Find where the given text appears and provide that cell's center as (X, Y) coordinate. 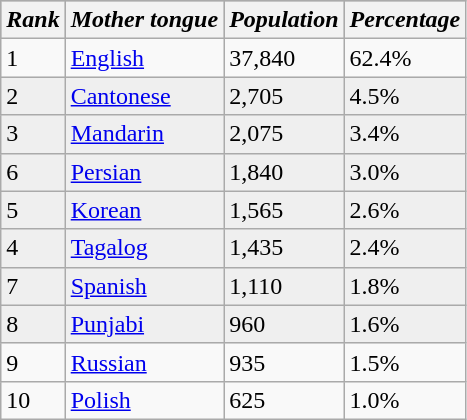
1,435 (284, 248)
Punjabi (144, 324)
Persian (144, 172)
4 (33, 248)
2,705 (284, 96)
1.5% (405, 362)
1 (33, 58)
6 (33, 172)
Russian (144, 362)
9 (33, 362)
960 (284, 324)
4.5% (405, 96)
2.6% (405, 210)
1.0% (405, 400)
Rank (33, 20)
1,110 (284, 286)
3.4% (405, 134)
Korean (144, 210)
8 (33, 324)
2,075 (284, 134)
Percentage (405, 20)
Mandarin (144, 134)
3 (33, 134)
1,565 (284, 210)
935 (284, 362)
3.0% (405, 172)
37,840 (284, 58)
5 (33, 210)
Cantonese (144, 96)
2.4% (405, 248)
2 (33, 96)
1,840 (284, 172)
Tagalog (144, 248)
Polish (144, 400)
1.8% (405, 286)
1.6% (405, 324)
7 (33, 286)
10 (33, 400)
625 (284, 400)
English (144, 58)
Spanish (144, 286)
Mother tongue (144, 20)
Population (284, 20)
62.4% (405, 58)
